Extract the (x, y) coordinate from the center of the cell holding the provided text.  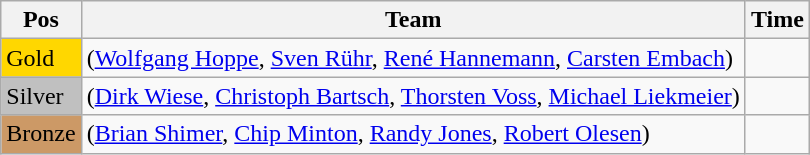
Pos (41, 20)
(Brian Shimer, Chip Minton, Randy Jones, Robert Olesen) (413, 134)
Team (413, 20)
Bronze (41, 134)
Gold (41, 58)
(Dirk Wiese, Christoph Bartsch, Thorsten Voss, Michael Liekmeier) (413, 96)
Silver (41, 96)
Time (777, 20)
(Wolfgang Hoppe, Sven Rühr, René Hannemann, Carsten Embach) (413, 58)
